Find where the given text appears and provide that cell's center as [X, Y] coordinate. 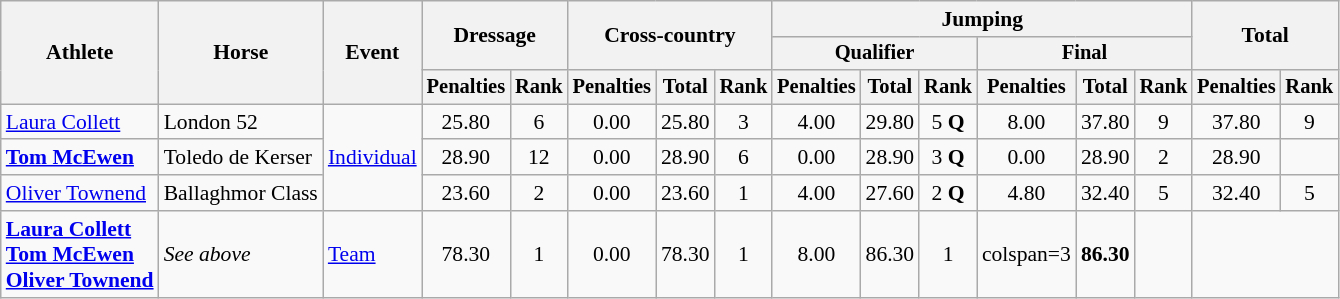
Tom McEwen [80, 158]
Dressage [495, 36]
Athlete [80, 52]
4.80 [1026, 193]
Cross-country [670, 36]
12 [539, 158]
Event [372, 52]
Horse [241, 52]
colspan=3 [1026, 254]
3 Q [948, 158]
Toledo de Kerser [241, 158]
Jumping [982, 19]
London 52 [241, 122]
Ballaghmor Class [241, 193]
Qualifier [874, 54]
Team [372, 254]
Final [1084, 54]
See above [241, 254]
Individual [372, 158]
5 Q [948, 122]
Laura CollettTom McEwenOliver Townend [80, 254]
Oliver Townend [80, 193]
3 [744, 122]
27.60 [890, 193]
29.80 [890, 122]
2 Q [948, 193]
Laura Collett [80, 122]
